Pinpoint the cell where the given text exists, returning its (X, Y) midpoint coordinate. 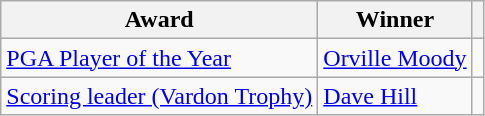
Award (160, 20)
Winner (395, 20)
Orville Moody (395, 58)
PGA Player of the Year (160, 58)
Dave Hill (395, 96)
Scoring leader (Vardon Trophy) (160, 96)
